Extract the [x, y] coordinate from the center of the cell holding the provided text.  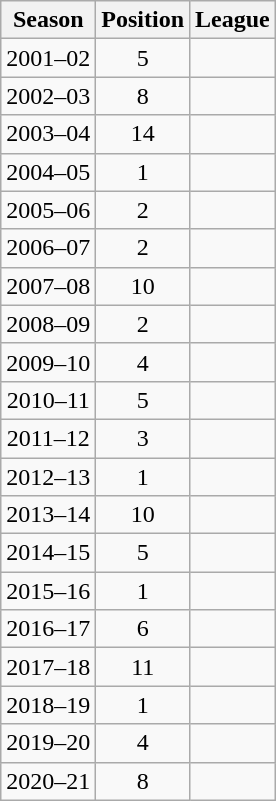
3 [143, 438]
2019–20 [48, 743]
2014–15 [48, 553]
6 [143, 629]
Position [143, 20]
2020–21 [48, 781]
2008–09 [48, 324]
2007–08 [48, 286]
2005–06 [48, 210]
League [233, 20]
2012–13 [48, 477]
2016–17 [48, 629]
2017–18 [48, 667]
2018–19 [48, 705]
2004–05 [48, 172]
2003–04 [48, 134]
2010–11 [48, 400]
Season [48, 20]
2011–12 [48, 438]
2006–07 [48, 248]
2002–03 [48, 96]
2001–02 [48, 58]
14 [143, 134]
11 [143, 667]
2015–16 [48, 591]
2009–10 [48, 362]
2013–14 [48, 515]
